Capture the cell that displays the provided text and extract its [X, Y] central coordinate. 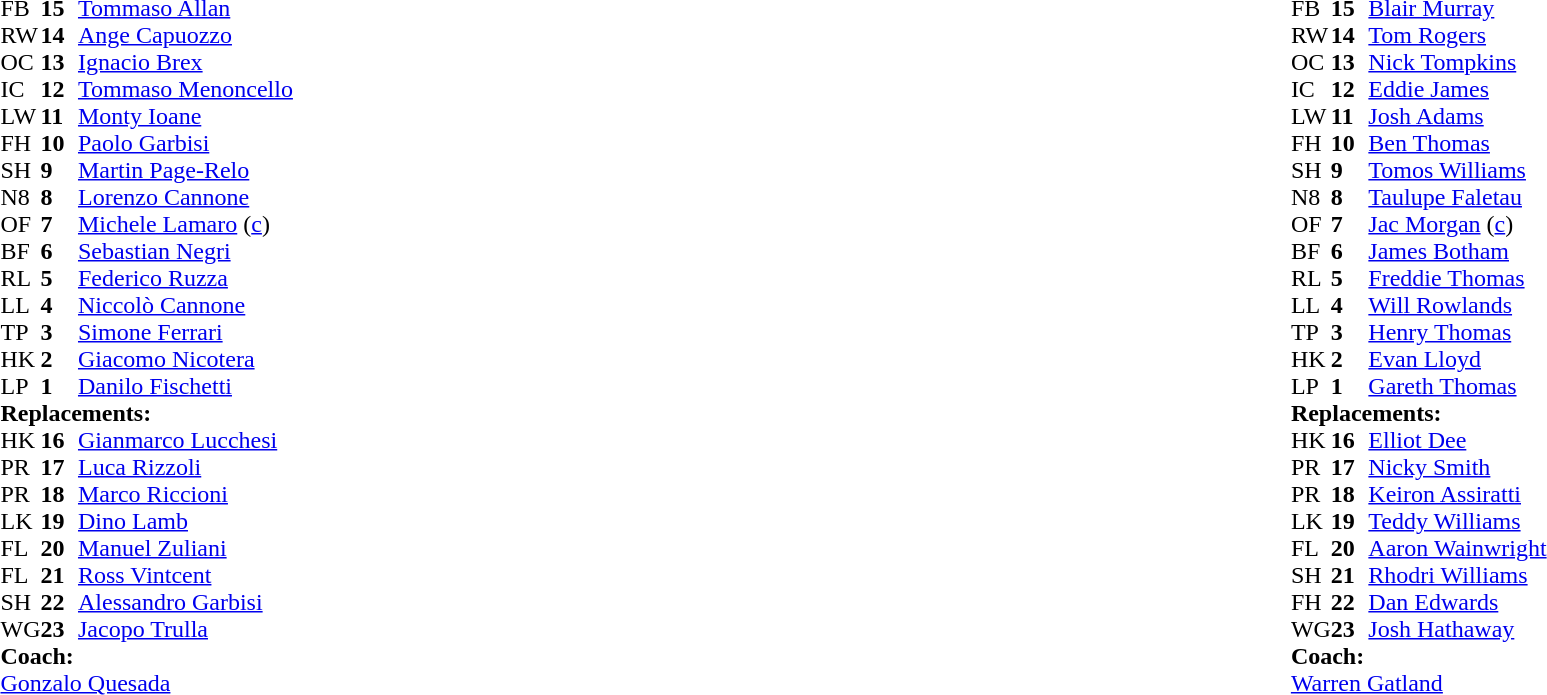
Danilo Fischetti [186, 386]
Dan Edwards [1457, 602]
Keiron Assiratti [1457, 494]
Ross Vintcent [186, 576]
Tomos Williams [1457, 170]
Paolo Garbisi [186, 144]
Simone Ferrari [186, 332]
Ben Thomas [1457, 144]
Jac Morgan (c) [1457, 224]
Michele Lamaro (c) [186, 224]
Nicky Smith [1457, 468]
Luca Rizzoli [186, 468]
Gianmarco Lucchesi [186, 440]
Ange Capuozzo [186, 36]
Marco Riccioni [186, 494]
Nick Tompkins [1457, 62]
Tommaso Menoncello [186, 90]
Sebastian Negri [186, 252]
Rhodri Williams [1457, 576]
Giacomo Nicotera [186, 360]
Taulupe Faletau [1457, 198]
Jacopo Trulla [186, 630]
Josh Hathaway [1457, 630]
Teddy Williams [1457, 522]
Eddie James [1457, 90]
Martin Page-Relo [186, 170]
Lorenzo Cannone [186, 198]
Niccolò Cannone [186, 306]
Manuel Zuliani [186, 548]
Freddie Thomas [1457, 278]
Ignacio Brex [186, 62]
Aaron Wainwright [1457, 548]
Federico Ruzza [186, 278]
Gareth Thomas [1457, 386]
Tom Rogers [1457, 36]
James Botham [1457, 252]
Monty Ioane [186, 116]
Elliot Dee [1457, 440]
Josh Adams [1457, 116]
Will Rowlands [1457, 306]
Henry Thomas [1457, 332]
Alessandro Garbisi [186, 602]
Evan Lloyd [1457, 360]
Dino Lamb [186, 522]
